Provide the [X, Y] coordinate of the cell's center where the given text is located.  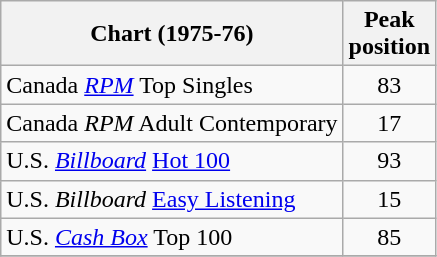
U.S. Billboard Easy Listening [172, 199]
17 [389, 123]
Peakposition [389, 34]
85 [389, 237]
Chart (1975-76) [172, 34]
Canada RPM Top Singles [172, 85]
U.S. Cash Box Top 100 [172, 237]
U.S. Billboard Hot 100 [172, 161]
Canada RPM Adult Contemporary [172, 123]
83 [389, 85]
93 [389, 161]
15 [389, 199]
